Output the (x, y) coordinate of the center of the cell containing the given text.  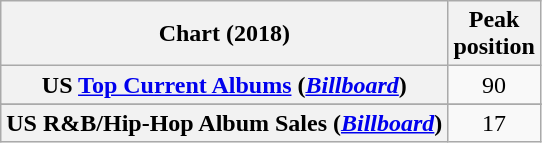
Peak position (494, 34)
90 (494, 85)
US R&B/Hip-Hop Album Sales (Billboard) (224, 123)
Chart (2018) (224, 34)
US Top Current Albums (Billboard) (224, 85)
17 (494, 123)
